From the cell containing the given text, extract its center point as [x, y] coordinate. 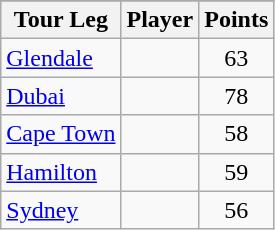
56 [236, 210]
Sydney [61, 210]
78 [236, 96]
Tour Leg [61, 20]
63 [236, 58]
Points [236, 20]
Dubai [61, 96]
59 [236, 172]
Glendale [61, 58]
Player [160, 20]
58 [236, 134]
Hamilton [61, 172]
Cape Town [61, 134]
